Return the (X, Y) coordinate for the center point of the cell that contains the specified text.  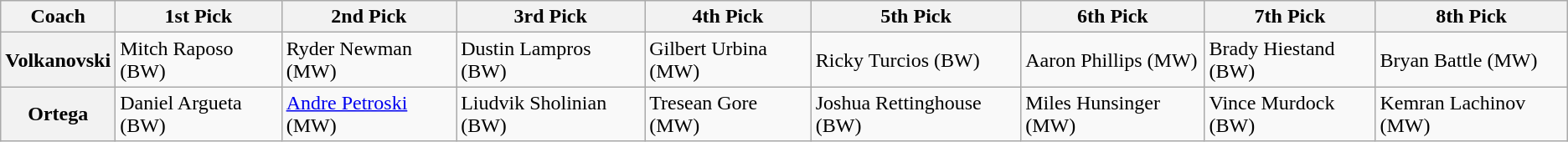
Brady Hiestand (BW) (1290, 60)
Coach (59, 17)
Vince Murdock (BW) (1290, 114)
Ryder Newman (MW) (369, 60)
Bryan Battle (MW) (1471, 60)
Andre Petroski (MW) (369, 114)
7th Pick (1290, 17)
2nd Pick (369, 17)
Daniel Argueta (BW) (199, 114)
Dustin Lampros (BW) (551, 60)
Miles Hunsinger (MW) (1112, 114)
Volkanovski (59, 60)
Gilbert Urbina (MW) (729, 60)
6th Pick (1112, 17)
Mitch Raposo (BW) (199, 60)
3rd Pick (551, 17)
Kemran Lachinov (MW) (1471, 114)
Joshua Rettinghouse (BW) (916, 114)
1st Pick (199, 17)
8th Pick (1471, 17)
5th Pick (916, 17)
Ortega (59, 114)
Aaron Phillips (MW) (1112, 60)
Ricky Turcios (BW) (916, 60)
Liudvik Sholinian (BW) (551, 114)
4th Pick (729, 17)
Tresean Gore (MW) (729, 114)
